Determine the (X, Y) coordinate at the center of the cell enclosing the given text.  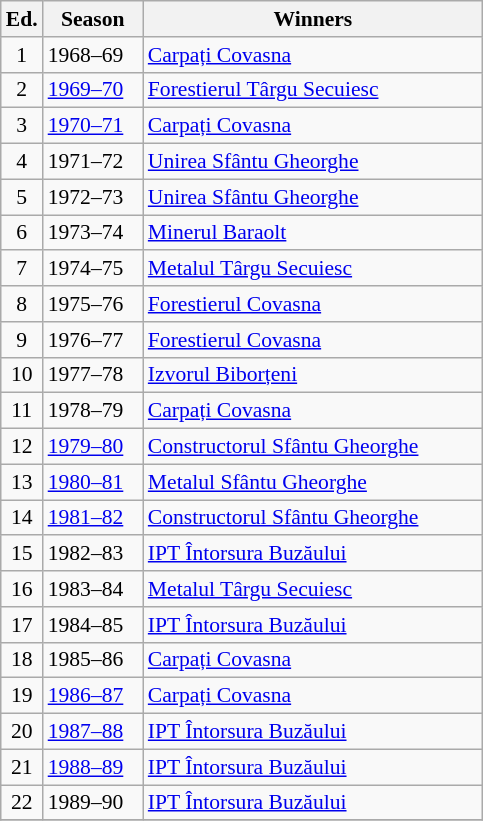
1978–79 (93, 411)
22 (22, 803)
4 (22, 162)
1968–69 (93, 55)
8 (22, 304)
6 (22, 233)
7 (22, 269)
13 (22, 482)
1969–70 (93, 90)
1974–75 (93, 269)
1 (22, 55)
1983–84 (93, 589)
1980–81 (93, 482)
14 (22, 518)
1976–77 (93, 340)
18 (22, 660)
1977–78 (93, 375)
1970–71 (93, 126)
17 (22, 625)
15 (22, 554)
12 (22, 447)
Minerul Baraolt (313, 233)
1973–74 (93, 233)
1986–87 (93, 696)
11 (22, 411)
1988–89 (93, 767)
1985–86 (93, 660)
Season (93, 19)
5 (22, 197)
Winners (313, 19)
21 (22, 767)
1984–85 (93, 625)
9 (22, 340)
Ed. (22, 19)
1981–82 (93, 518)
1975–76 (93, 304)
1982–83 (93, 554)
16 (22, 589)
1979–80 (93, 447)
1972–73 (93, 197)
Izvorul Biborțeni (313, 375)
10 (22, 375)
Metalul Sfântu Gheorghe (313, 482)
20 (22, 732)
1987–88 (93, 732)
Forestierul Târgu Secuiesc (313, 90)
1971–72 (93, 162)
1989–90 (93, 803)
2 (22, 90)
19 (22, 696)
3 (22, 126)
